Extract the (X, Y) coordinate from the center of the cell holding the provided text.  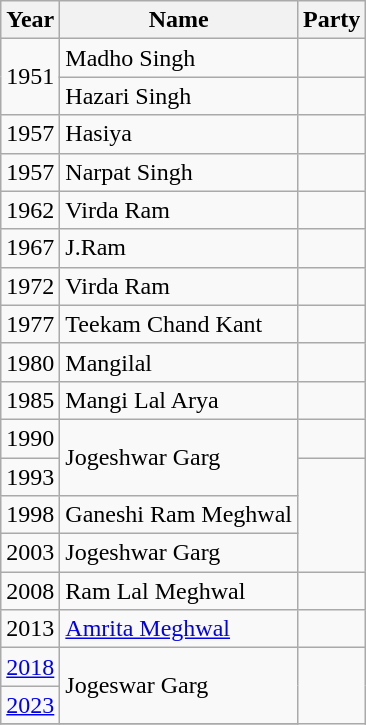
Hasiya (179, 134)
1977 (30, 324)
Jogeswar Garg (179, 686)
Teekam Chand Kant (179, 324)
1980 (30, 362)
1985 (30, 400)
1962 (30, 210)
1951 (30, 77)
Ganeshi Ram Meghwal (179, 515)
1972 (30, 286)
2008 (30, 591)
1967 (30, 248)
Amrita Meghwal (179, 629)
2018 (30, 667)
Name (179, 20)
1993 (30, 477)
Year (30, 20)
2003 (30, 553)
Mangilal (179, 362)
2023 (30, 705)
Mangi Lal Arya (179, 400)
Hazari Singh (179, 96)
Ram Lal Meghwal (179, 591)
1998 (30, 515)
J.Ram (179, 248)
Narpat Singh (179, 172)
2013 (30, 629)
Madho Singh (179, 58)
1990 (30, 438)
Party (331, 20)
